Return the [X, Y] coordinate for the center point of the cell that contains the specified text.  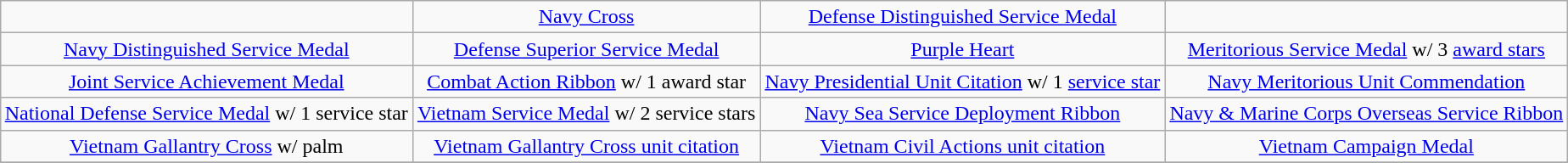
Navy & Marine Corps Overseas Service Ribbon [1366, 114]
Meritorious Service Medal w/ 3 award stars [1366, 49]
Navy Cross [586, 17]
Purple Heart [962, 49]
Navy Presidential Unit Citation w/ 1 service star [962, 81]
Defense Distinguished Service Medal [962, 17]
Vietnam Campaign Medal [1366, 146]
Navy Distinguished Service Medal [206, 49]
Navy Meritorious Unit Commendation [1366, 81]
Combat Action Ribbon w/ 1 award star [586, 81]
National Defense Service Medal w/ 1 service star [206, 114]
Defense Superior Service Medal [586, 49]
Navy Sea Service Deployment Ribbon [962, 114]
Vietnam Service Medal w/ 2 service stars [586, 114]
Joint Service Achievement Medal [206, 81]
Vietnam Civil Actions unit citation [962, 146]
Vietnam Gallantry Cross unit citation [586, 146]
Vietnam Gallantry Cross w/ palm [206, 146]
